Return [X, Y] of the center of cell containing provided text 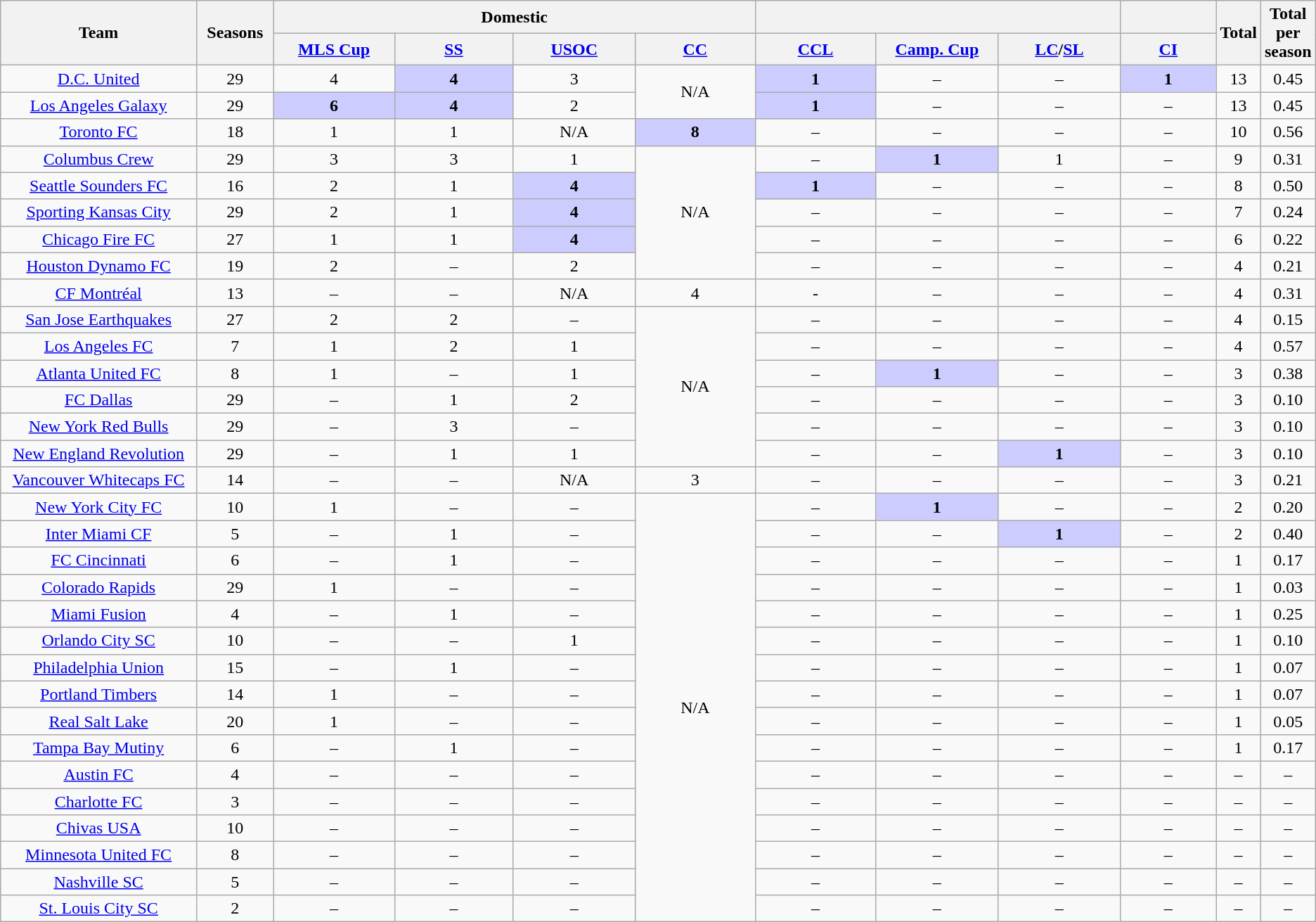
0.25 [1288, 614]
Tampa Bay Mutiny [98, 748]
San Jose Earthquakes [98, 319]
Austin FC [98, 774]
18 [235, 132]
0.56 [1288, 132]
19 [235, 266]
Philadelphia Union [98, 667]
Portland Timbers [98, 694]
Nashville SC [98, 882]
0.38 [1288, 373]
Columbus Crew [98, 159]
Team [98, 33]
0.50 [1288, 186]
0.03 [1288, 587]
0.57 [1288, 346]
Toronto FC [98, 132]
Chivas USA [98, 828]
Atlanta United FC [98, 373]
Miami Fusion [98, 614]
0.22 [1288, 239]
16 [235, 186]
CI [1168, 49]
CCL [815, 49]
Houston Dynamo FC [98, 266]
Chicago Fire FC [98, 239]
Real Salt Lake [98, 721]
15 [235, 667]
FC Cincinnati [98, 561]
Inter Miami CF [98, 534]
Domestic [515, 17]
New York City FC [98, 507]
New York Red Bulls [98, 427]
0.20 [1288, 507]
Vancouver Whitecaps FC [98, 480]
D.C. United [98, 79]
Los Angeles Galaxy [98, 105]
Charlotte FC [98, 801]
SS [454, 49]
LC/SL [1059, 49]
0.24 [1288, 212]
CC [696, 49]
0.40 [1288, 534]
Seasons [235, 33]
St. Louis City SC [98, 909]
0.15 [1288, 319]
Sporting Kansas City [98, 212]
0.05 [1288, 721]
20 [235, 721]
Orlando City SC [98, 641]
Seattle Sounders FC [98, 186]
USOC [574, 49]
Total per season [1288, 33]
New England Revolution [98, 454]
Total [1239, 33]
Camp. Cup [937, 49]
CF Montréal [98, 293]
Colorado Rapids [98, 587]
Minnesota United FC [98, 855]
9 [1239, 159]
MLS Cup [334, 49]
Los Angeles FC [98, 346]
FC Dallas [98, 400]
- [815, 293]
